Identify which cell holds the provided text, then report its [X, Y] central coordinate. 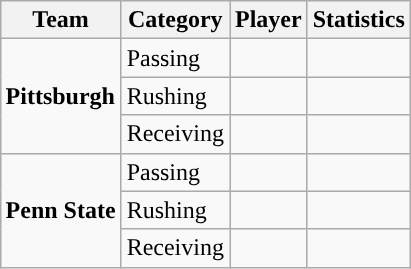
Player [269, 20]
Penn State [60, 210]
Team [60, 20]
Statistics [358, 20]
Category [175, 20]
Pittsburgh [60, 96]
